Search for the cell housing the specified text and yield its [x, y] center coordinate. 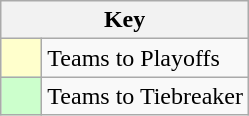
Teams to Tiebreaker [146, 96]
Teams to Playoffs [146, 58]
Key [125, 20]
